Scan for the cell matching the given text and deliver its (x, y) coordinate at center. 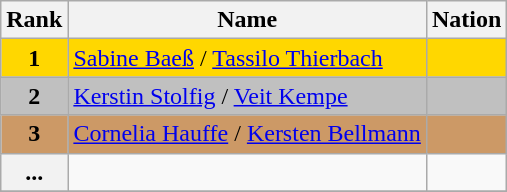
Nation (466, 20)
1 (34, 58)
3 (34, 134)
Kerstin Stolfig / Veit Kempe (248, 96)
... (34, 172)
Rank (34, 20)
Sabine Baeß / Tassilo Thierbach (248, 58)
Cornelia Hauffe / Kersten Bellmann (248, 134)
2 (34, 96)
Name (248, 20)
